Identify which cell holds the provided text, then report its [x, y] central coordinate. 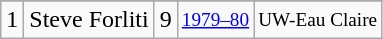
UW-Eau Claire [318, 20]
1 [12, 20]
1979–80 [215, 20]
Steve Forliti [89, 20]
9 [166, 20]
